From the cell containing the given text, extract its center point as (X, Y) coordinate. 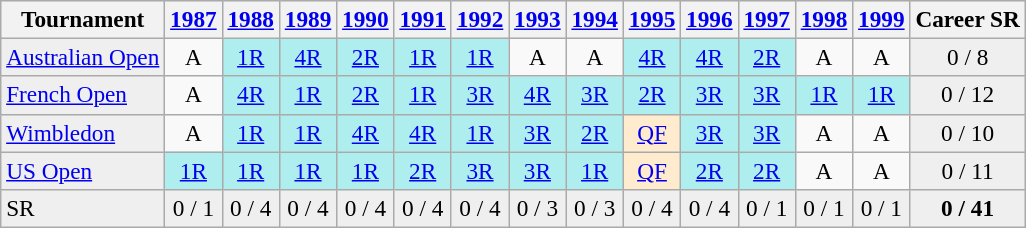
1996 (710, 19)
0 / 41 (968, 208)
1997 (766, 19)
Wimbledon (83, 133)
1988 (250, 19)
1987 (194, 19)
1990 (366, 19)
1991 (422, 19)
1989 (308, 19)
Tournament (83, 19)
Australian Open (83, 57)
0 / 8 (968, 57)
1994 (594, 19)
0 / 12 (968, 95)
1992 (480, 19)
French Open (83, 95)
0 / 11 (968, 170)
1993 (538, 19)
0 / 10 (968, 133)
SR (83, 208)
US Open (83, 170)
1998 (824, 19)
Career SR (968, 19)
1999 (882, 19)
1995 (652, 19)
